Search for the cell housing the specified text and yield its (X, Y) center coordinate. 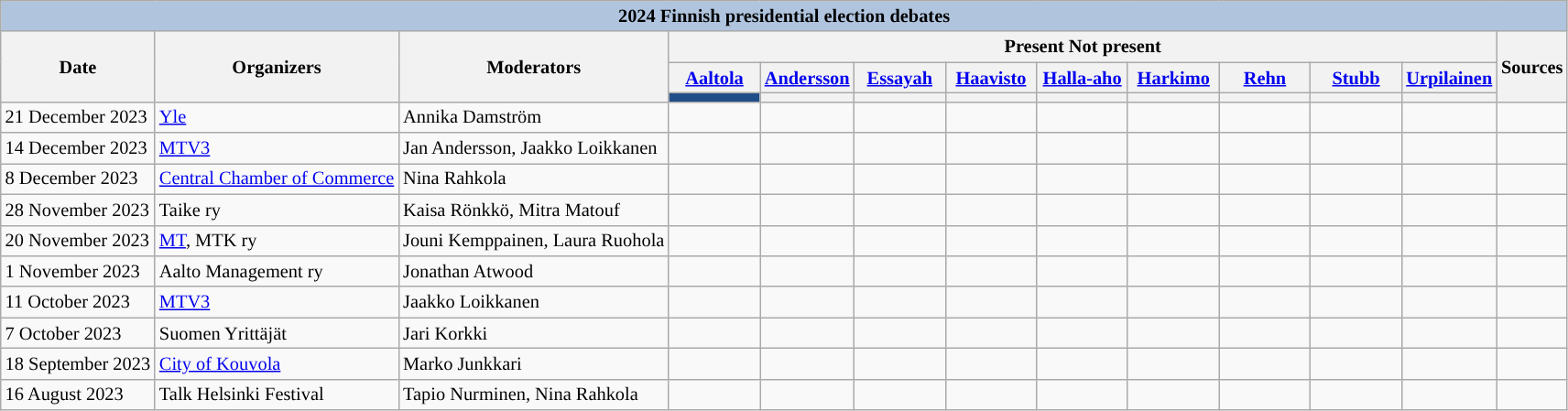
18 September 2023 (78, 363)
Andersson (808, 78)
Jaakko Loikkanen (533, 302)
Moderators (533, 66)
14 December 2023 (78, 148)
Organizers (277, 66)
Talk Helsinki Festival (277, 395)
Aalto Management ry (277, 271)
28 November 2023 (78, 210)
MT, MTK ry (277, 241)
Taike ry (277, 210)
Jouni Kemppainen, Laura Ruohola (533, 241)
Stubb (1356, 78)
Nina Rahkola (533, 178)
City of Kouvola (277, 363)
Date (78, 66)
2024 Finnish presidential election debates (784, 16)
21 December 2023 (78, 117)
Essayah (899, 78)
Halla-aho (1083, 78)
Central Chamber of Commerce (277, 178)
20 November 2023 (78, 241)
Harkimo (1173, 78)
Jari Korkki (533, 333)
Urpilainen (1449, 78)
Annika Damström (533, 117)
Aaltola (714, 78)
Jonathan Atwood (533, 271)
Kaisa Rönkkö, Mitra Matouf (533, 210)
Tapio Nurminen, Nina Rahkola (533, 395)
Sources (1531, 66)
8 December 2023 (78, 178)
Haavisto (991, 78)
1 November 2023 (78, 271)
16 August 2023 (78, 395)
Rehn (1265, 78)
Present Not present (1083, 47)
11 October 2023 (78, 302)
Marko Junkkari (533, 363)
Jan Andersson, Jaakko Loikkanen (533, 148)
Yle (277, 117)
7 October 2023 (78, 333)
Suomen Yrittäjät (277, 333)
